Capture the cell that displays the provided text and extract its (x, y) central coordinate. 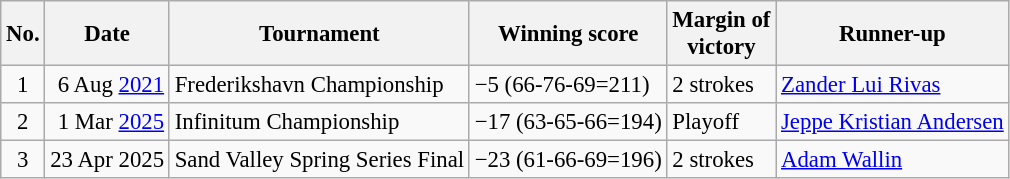
Frederikshavn Championship (319, 85)
Margin ofvictory (722, 34)
Zander Lui Rivas (892, 85)
Winning score (568, 34)
No. (23, 34)
Jeppe Kristian Andersen (892, 122)
2 (23, 122)
3 (23, 160)
Date (107, 34)
Playoff (722, 122)
−23 (61-66-69=196) (568, 160)
1 Mar 2025 (107, 122)
Adam Wallin (892, 160)
Tournament (319, 34)
Infinitum Championship (319, 122)
6 Aug 2021 (107, 85)
Runner-up (892, 34)
Sand Valley Spring Series Final (319, 160)
1 (23, 85)
−5 (66-76-69=211) (568, 85)
−17 (63-65-66=194) (568, 122)
23 Apr 2025 (107, 160)
